Find where the given text appears and provide that cell's center as [X, Y] coordinate. 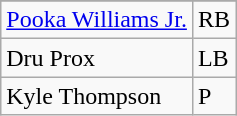
Dru Prox [97, 58]
LB [214, 58]
P [214, 96]
RB [214, 20]
Kyle Thompson [97, 96]
Pooka Williams Jr. [97, 20]
